Detect which cell encompasses the target text, then output its (x, y) center coordinate. 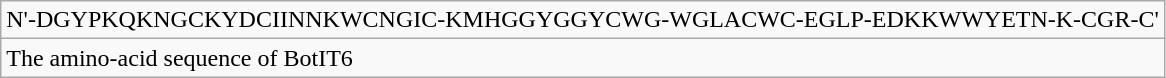
The amino-acid sequence of BotIT6 (583, 58)
N'-DGYPKQKNGCKYDCIINNKWCNGIC-KMHGGYGGYCWG-WGLACWC-EGLP-EDKKWWYETN-K-CGR-C' (583, 20)
